Output the (X, Y) coordinate of the center of the cell containing the given text.  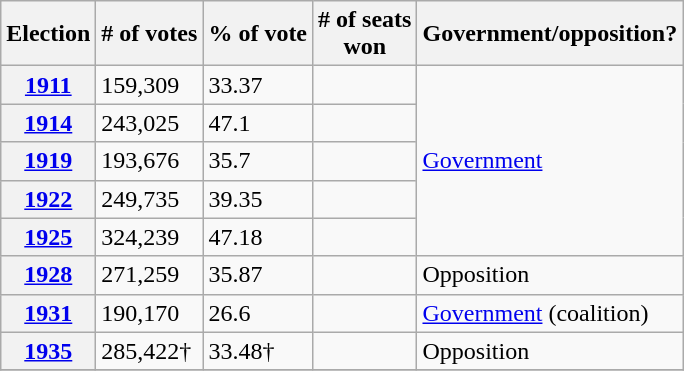
35.7 (258, 161)
Government/opposition? (550, 34)
# of votes (150, 34)
47.18 (258, 237)
193,676 (150, 161)
1911 (48, 85)
190,170 (150, 313)
1935 (48, 351)
159,309 (150, 85)
% of vote (258, 34)
Government (550, 161)
324,239 (150, 237)
35.87 (258, 275)
1914 (48, 123)
Government (coalition) (550, 313)
33.48† (258, 351)
1931 (48, 313)
33.37 (258, 85)
243,025 (150, 123)
26.6 (258, 313)
249,735 (150, 199)
Election (48, 34)
39.35 (258, 199)
1928 (48, 275)
1922 (48, 199)
47.1 (258, 123)
# of seatswon (365, 34)
1919 (48, 161)
271,259 (150, 275)
1925 (48, 237)
285,422† (150, 351)
